For the text-containing cell, return its midpoint in [x, y] coordinate format. 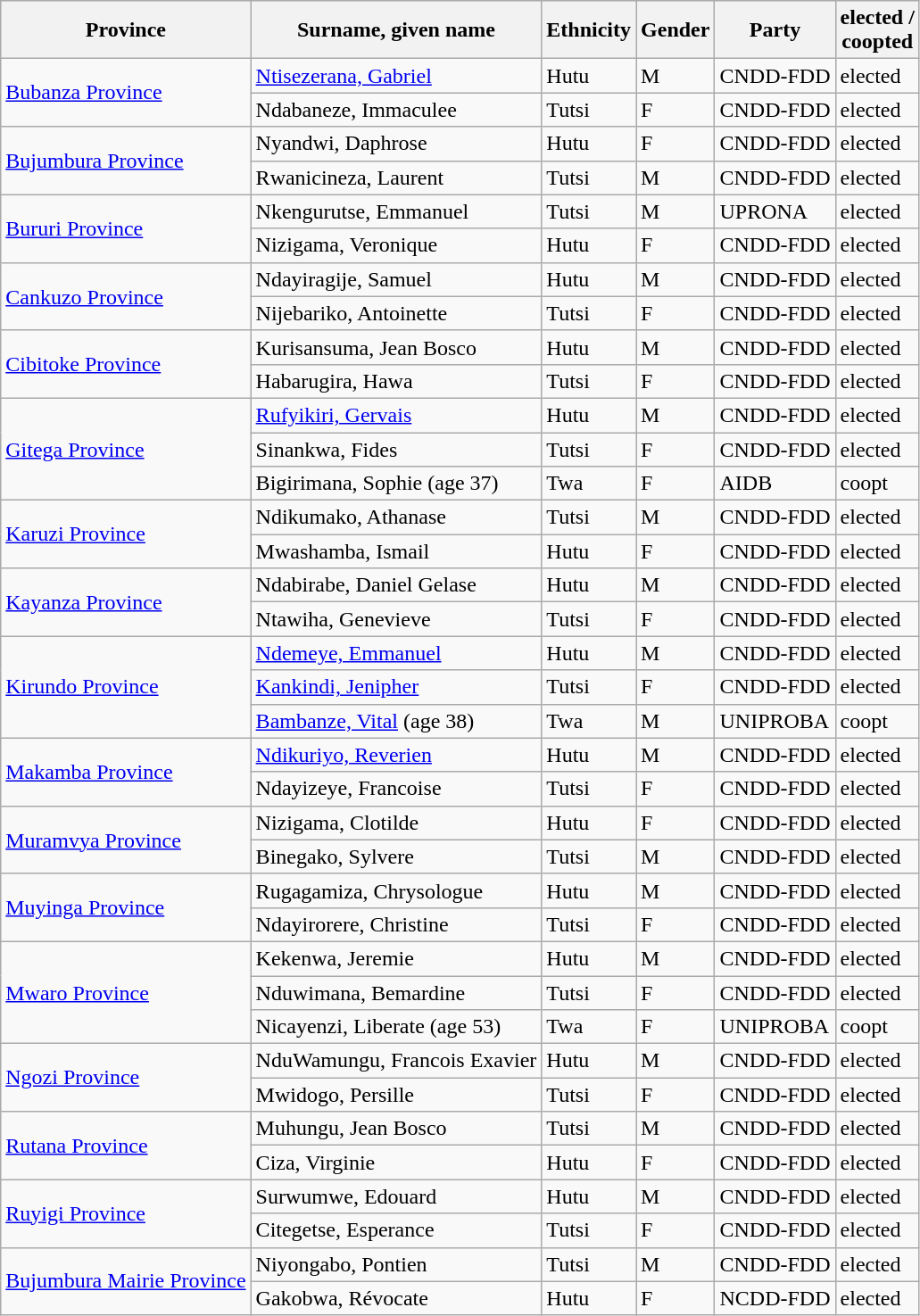
Nkengurutse, Emmanuel [396, 211]
Rutana Province [126, 1146]
Nyandwi, Daphrose [396, 144]
Kurisansuma, Jean Bosco [396, 347]
Citegetse, Esperance [396, 1230]
Bubanza Province [126, 93]
Ndikumako, Athanase [396, 517]
Ngozi Province [126, 1078]
Binegako, Sylvere [396, 857]
Party [775, 30]
Mwidogo, Persille [396, 1095]
Ndayiragije, Samuel [396, 279]
Nizigama, Clotilde [396, 823]
Ntisezerana, Gabriel [396, 76]
Ethnicity [589, 30]
Bururi Province [126, 228]
Gender [675, 30]
Mwashamba, Ismail [396, 551]
Ndayirorere, Christine [396, 924]
Bigirimana, Sophie (age 37) [396, 484]
Nijebariko, Antoinette [396, 313]
Gakobwa, Révocate [396, 1298]
Ruyigi Province [126, 1213]
Rwanicineza, Laurent [396, 178]
Niyongabo, Pontien [396, 1264]
Muyinga Province [126, 907]
Ciza, Virginie [396, 1163]
Ndayizeye, Francoise [396, 789]
Surwumwe, Edouard [396, 1196]
Sinankwa, Fides [396, 449]
Gitega Province [126, 449]
Nicayenzi, Liberate (age 53) [396, 1027]
Rufyikiri, Gervais [396, 415]
Kayanza Province [126, 602]
Ndabirabe, Daniel Gelase [396, 585]
Kankindi, Jenipher [396, 687]
Bujumbura Province [126, 161]
UPRONA [775, 211]
Bambanze, Vital (age 38) [396, 721]
elected /coopted [877, 30]
Ndabaneze, Immaculee [396, 110]
Kekenwa, Jeremie [396, 958]
Mwaro Province [126, 992]
AIDB [775, 484]
Nizigama, Veronique [396, 245]
Ndikuriyo, Reverien [396, 755]
Karuzi Province [126, 534]
Makamba Province [126, 772]
Cibitoke Province [126, 364]
Rugagamiza, Chrysologue [396, 890]
Nduwimana, Bemardine [396, 993]
Ndemeye, Emmanuel [396, 653]
Ntawiha, Genevieve [396, 619]
NCDD-FDD [775, 1298]
Bujumbura Mairie Province [126, 1281]
Surname, given name [396, 30]
Muramvya Province [126, 840]
Kirundo Province [126, 687]
Muhungu, Jean Bosco [396, 1129]
Cankuzo Province [126, 296]
NduWamungu, Francois Exavier [396, 1061]
Province [126, 30]
Habarugira, Hawa [396, 381]
